Determine the (x, y) coordinate at the center of the cell enclosing the given text.  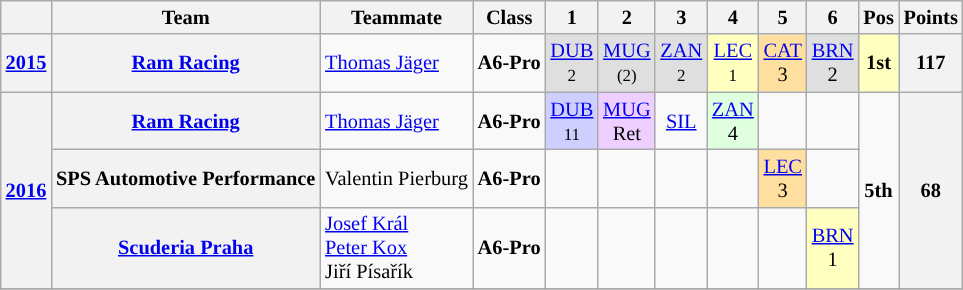
MUG(2) (626, 63)
DUB11 (572, 121)
Josef Král Peter KoxJiří Písařík (396, 248)
5th (878, 190)
BRN1 (833, 248)
68 (931, 190)
2 (626, 17)
6 (833, 17)
LEC3 (783, 178)
2016 (26, 190)
3 (681, 17)
1st (878, 63)
5 (783, 17)
MUGRet (626, 121)
SIL (681, 121)
Class (510, 17)
Scuderia Praha (186, 248)
Team (186, 17)
LEC1 (733, 63)
Valentin Pierburg (396, 178)
117 (931, 63)
Teammate (396, 17)
2015 (26, 63)
ZAN4 (733, 121)
BRN2 (833, 63)
SPS Automotive Performance (186, 178)
4 (733, 17)
Pos (878, 17)
DUB2 (572, 63)
Points (931, 17)
CAT3 (783, 63)
ZAN2 (681, 63)
1 (572, 17)
